Locate the cell with the specified text and output its (x, y) center coordinate. 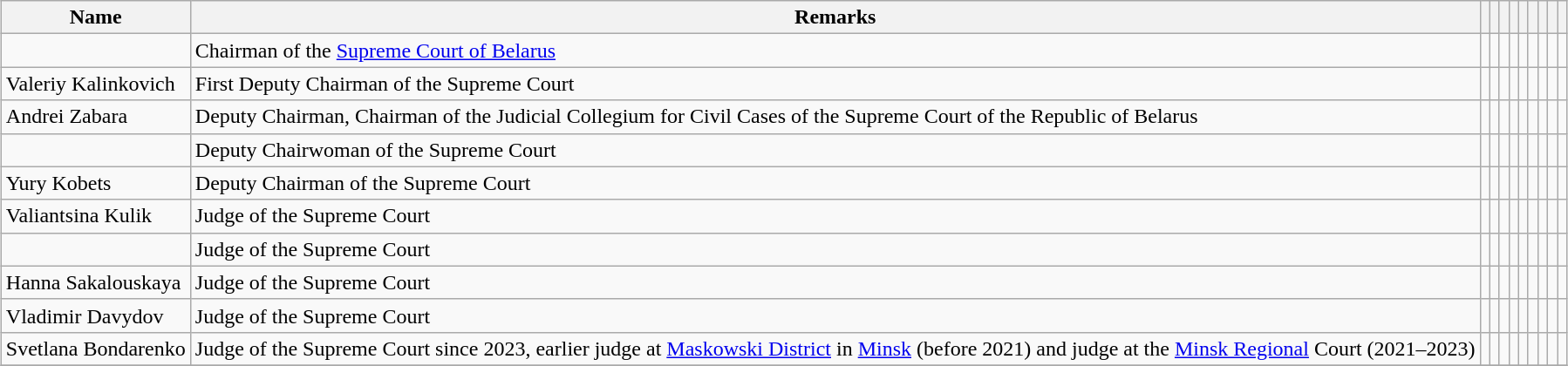
Judge of the Supreme Court since 2023, earlier judge at Maskowski District in Minsk (before 2021) and judge at the Minsk Regional Court (2021–2023) (835, 349)
Yury Kobets (96, 183)
Valeriy Kalinkovich (96, 84)
Hanna Sakalouskaya (96, 282)
Andrei Zabara (96, 117)
Deputy Chairwoman of the Supreme Court (835, 150)
Deputy Chairman of the Supreme Court (835, 183)
Valiantsina Kulik (96, 216)
Deputy Chairman, Chairman of the Judicial Collegium for Civil Cases of the Supreme Court of the Republic of Belarus (835, 117)
Name (96, 17)
Svetlana Bondarenko (96, 349)
Remarks (835, 17)
Vladimir Davydov (96, 315)
Chairman of the Supreme Court of Belarus (835, 51)
First Deputy Chairman of the Supreme Court (835, 84)
